From the cell containing the given text, extract its center point as (x, y) coordinate. 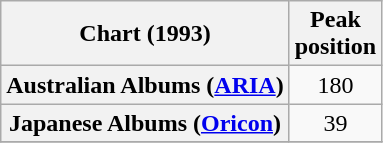
Australian Albums (ARIA) (145, 85)
Japanese Albums (Oricon) (145, 123)
39 (335, 123)
Peakposition (335, 34)
180 (335, 85)
Chart (1993) (145, 34)
